For the text-containing cell, return its midpoint in [X, Y] coordinate format. 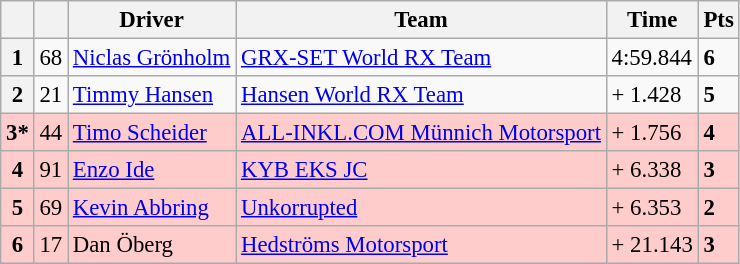
Timmy Hansen [152, 95]
Enzo Ide [152, 170]
Pts [718, 20]
GRX-SET World RX Team [422, 58]
+ 1.428 [652, 95]
17 [50, 245]
69 [50, 208]
Team [422, 20]
+ 1.756 [652, 133]
+ 6.353 [652, 208]
Driver [152, 20]
ALL-INKL.COM Münnich Motorsport [422, 133]
Hedströms Motorsport [422, 245]
+ 6.338 [652, 170]
Dan Öberg [152, 245]
68 [50, 58]
Timo Scheider [152, 133]
KYB EKS JC [422, 170]
44 [50, 133]
Kevin Abbring [152, 208]
Hansen World RX Team [422, 95]
Niclas Grönholm [152, 58]
1 [18, 58]
+ 21.143 [652, 245]
Time [652, 20]
91 [50, 170]
4:59.844 [652, 58]
3* [18, 133]
21 [50, 95]
Unkorrupted [422, 208]
